Extract the (X, Y) coordinate from the center of the cell holding the provided text.  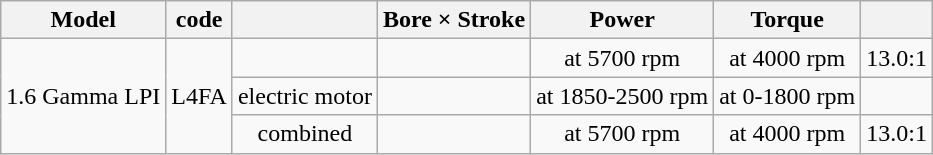
Bore × Stroke (454, 20)
Torque (788, 20)
code (200, 20)
Power (622, 20)
combined (304, 134)
electric motor (304, 96)
1.6 Gamma LPI (84, 96)
at 0-1800 rpm (788, 96)
at 1850-2500 rpm (622, 96)
L4FA (200, 96)
Model (84, 20)
